Search for the cell housing the specified text and yield its [x, y] center coordinate. 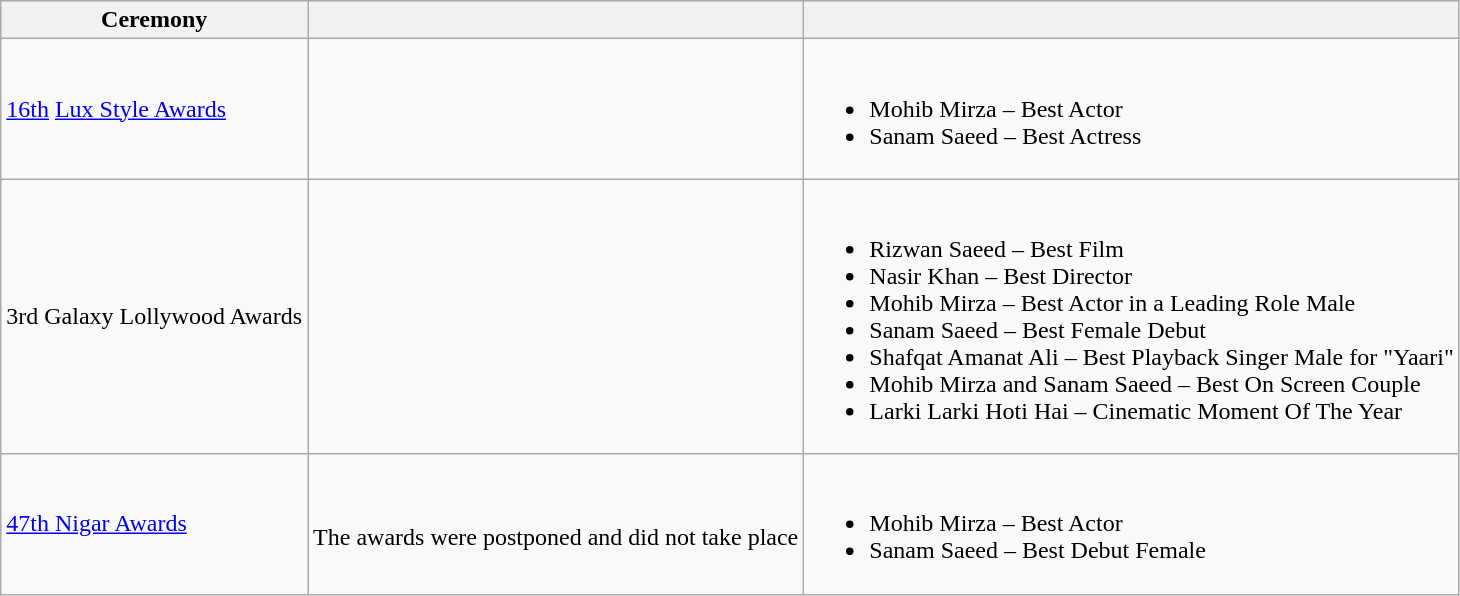
Mohib Mirza – Best ActorSanam Saeed – Best Debut Female [1132, 524]
Ceremony [154, 20]
Mohib Mirza – Best ActorSanam Saeed – Best Actress [1132, 109]
47th Nigar Awards [154, 524]
3rd Galaxy Lollywood Awards [154, 316]
16th Lux Style Awards [154, 109]
The awards were postponed and did not take place [556, 524]
